Extract the (X, Y) coordinate from the center of the cell holding the provided text.  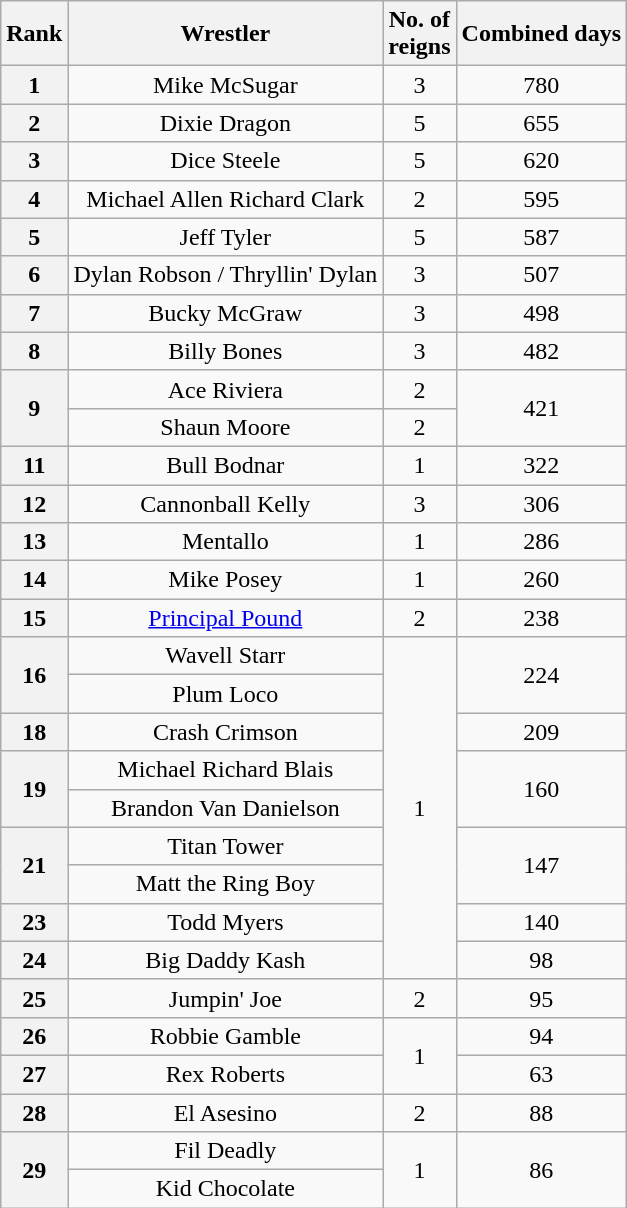
Wrestler (226, 34)
587 (541, 237)
Brandon Van Danielson (226, 808)
86 (541, 1170)
6 (34, 275)
24 (34, 960)
Principal Pound (226, 618)
Todd Myers (226, 922)
21 (34, 865)
Mentallo (226, 542)
14 (34, 580)
25 (34, 998)
498 (541, 313)
Mike Posey (226, 580)
Bull Bodnar (226, 465)
Wavell Starr (226, 656)
Plum Loco (226, 694)
Dixie Dragon (226, 123)
95 (541, 998)
28 (34, 1113)
Michael Allen Richard Clark (226, 199)
Bucky McGraw (226, 313)
Mike McSugar (226, 85)
Crash Crimson (226, 732)
27 (34, 1074)
26 (34, 1036)
482 (541, 351)
El Asesino (226, 1113)
655 (541, 123)
Cannonball Kelly (226, 503)
322 (541, 465)
209 (541, 732)
421 (541, 408)
98 (541, 960)
29 (34, 1170)
238 (541, 618)
Combined days (541, 34)
286 (541, 542)
Shaun Moore (226, 427)
Rank (34, 34)
7 (34, 313)
Jeff Tyler (226, 237)
Jumpin' Joe (226, 998)
306 (541, 503)
18 (34, 732)
160 (541, 789)
Michael Richard Blais (226, 770)
620 (541, 161)
507 (541, 275)
147 (541, 865)
Dylan Robson / Thryllin' Dylan (226, 275)
Fil Deadly (226, 1151)
Ace Riviera (226, 389)
88 (541, 1113)
Big Daddy Kash (226, 960)
Kid Chocolate (226, 1189)
Robbie Gamble (226, 1036)
19 (34, 789)
595 (541, 199)
Dice Steele (226, 161)
63 (541, 1074)
11 (34, 465)
9 (34, 408)
94 (541, 1036)
16 (34, 675)
No. ofreigns (420, 34)
Rex Roberts (226, 1074)
23 (34, 922)
8 (34, 351)
140 (541, 922)
12 (34, 503)
13 (34, 542)
Billy Bones (226, 351)
15 (34, 618)
780 (541, 85)
Matt the Ring Boy (226, 884)
4 (34, 199)
224 (541, 675)
Titan Tower (226, 846)
260 (541, 580)
